Extract the (x, y) coordinate from the center of the cell holding the provided text.  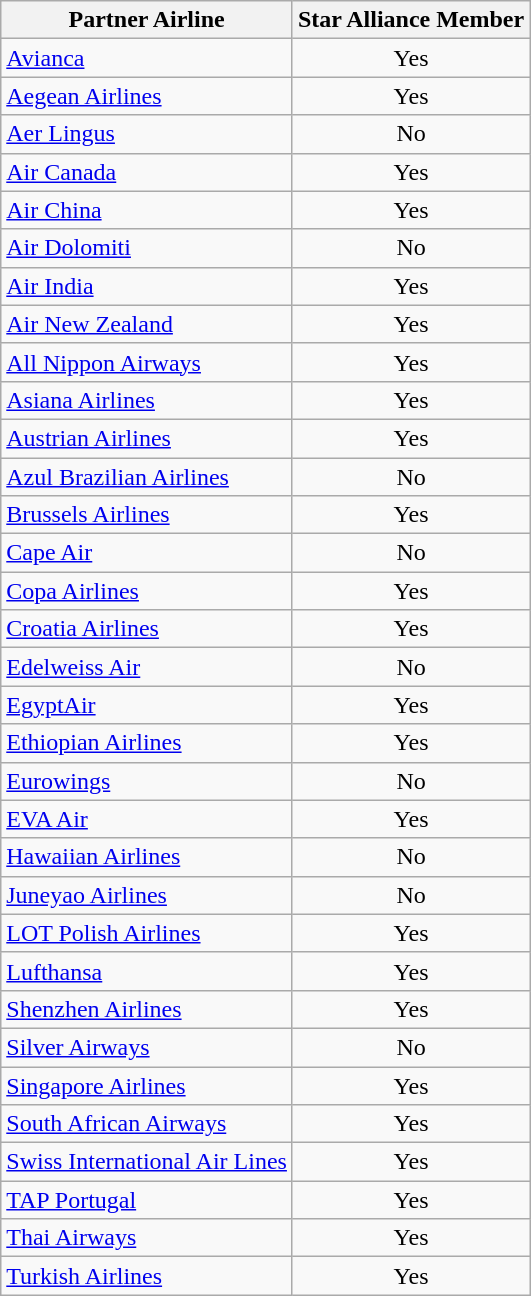
Juneyao Airlines (147, 895)
Star Alliance Member (410, 20)
Air Canada (147, 172)
Aer Lingus (147, 134)
Copa Airlines (147, 591)
Turkish Airlines (147, 1276)
Lufthansa (147, 971)
Edelweiss Air (147, 667)
Asiana Airlines (147, 400)
Air New Zealand (147, 324)
EgyptAir (147, 705)
LOT Polish Airlines (147, 933)
Shenzhen Airlines (147, 1009)
Thai Airways (147, 1238)
Avianca (147, 58)
EVA Air (147, 819)
South African Airways (147, 1124)
Aegean Airlines (147, 96)
Cape Air (147, 553)
Austrian Airlines (147, 438)
Partner Airline (147, 20)
Ethiopian Airlines (147, 743)
TAP Portugal (147, 1200)
Hawaiian Airlines (147, 857)
Air Dolomiti (147, 248)
Air India (147, 286)
Croatia Airlines (147, 629)
Swiss International Air Lines (147, 1162)
Brussels Airlines (147, 515)
Air China (147, 210)
All Nippon Airways (147, 362)
Eurowings (147, 781)
Singapore Airlines (147, 1085)
Silver Airways (147, 1047)
Azul Brazilian Airlines (147, 477)
